Pinpoint the cell where the given text exists, returning its (X, Y) midpoint coordinate. 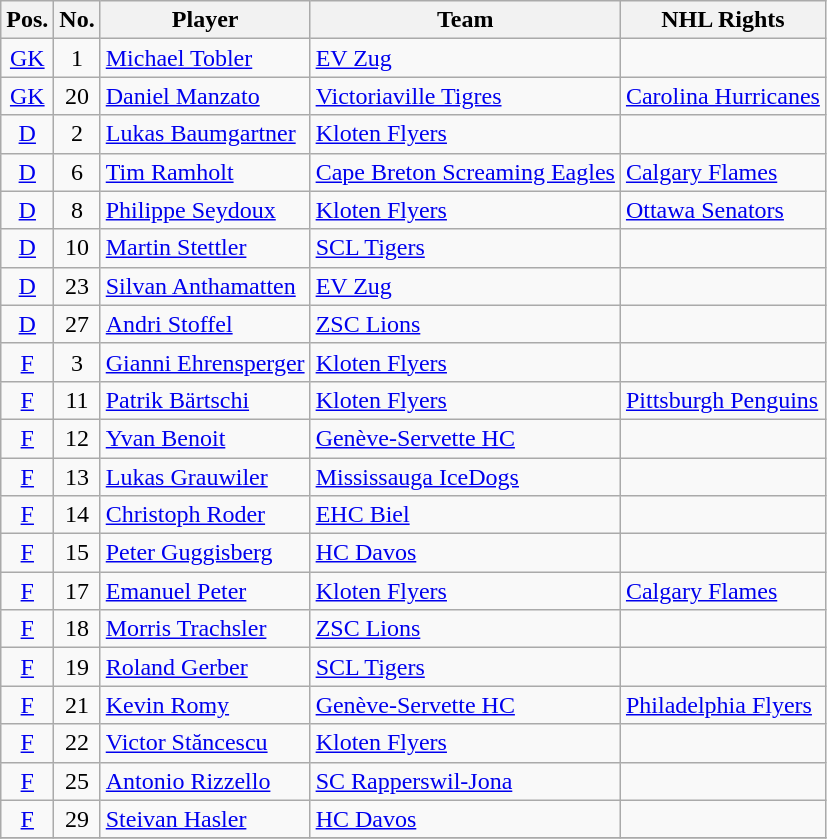
Martin Stettler (205, 248)
Christoph Roder (205, 515)
Steivan Hasler (205, 819)
No. (77, 20)
22 (77, 743)
Ottawa Senators (722, 210)
17 (77, 591)
12 (77, 438)
Morris Trachsler (205, 629)
Lukas Grauwiler (205, 477)
EHC Biel (465, 515)
Lukas Baumgartner (205, 134)
Andri Stoffel (205, 324)
Pos. (28, 20)
Player (205, 20)
27 (77, 324)
6 (77, 172)
25 (77, 781)
3 (77, 362)
Patrik Bärtschi (205, 400)
Antonio Rizzello (205, 781)
Victor Stăncescu (205, 743)
18 (77, 629)
2 (77, 134)
Daniel Manzato (205, 96)
Emanuel Peter (205, 591)
Yvan Benoit (205, 438)
29 (77, 819)
Michael Tobler (205, 58)
Victoriaville Tigres (465, 96)
15 (77, 553)
Carolina Hurricanes (722, 96)
Gianni Ehrensperger (205, 362)
13 (77, 477)
Roland Gerber (205, 667)
NHL Rights (722, 20)
14 (77, 515)
10 (77, 248)
Mississauga IceDogs (465, 477)
11 (77, 400)
8 (77, 210)
21 (77, 705)
Peter Guggisberg (205, 553)
23 (77, 286)
Pittsburgh Penguins (722, 400)
19 (77, 667)
Silvan Anthamatten (205, 286)
Tim Ramholt (205, 172)
SC Rapperswil-Jona (465, 781)
1 (77, 58)
20 (77, 96)
Cape Breton Screaming Eagles (465, 172)
Philippe Seydoux (205, 210)
Kevin Romy (205, 705)
Team (465, 20)
Philadelphia Flyers (722, 705)
